From the cell containing the given text, extract its center point as (X, Y) coordinate. 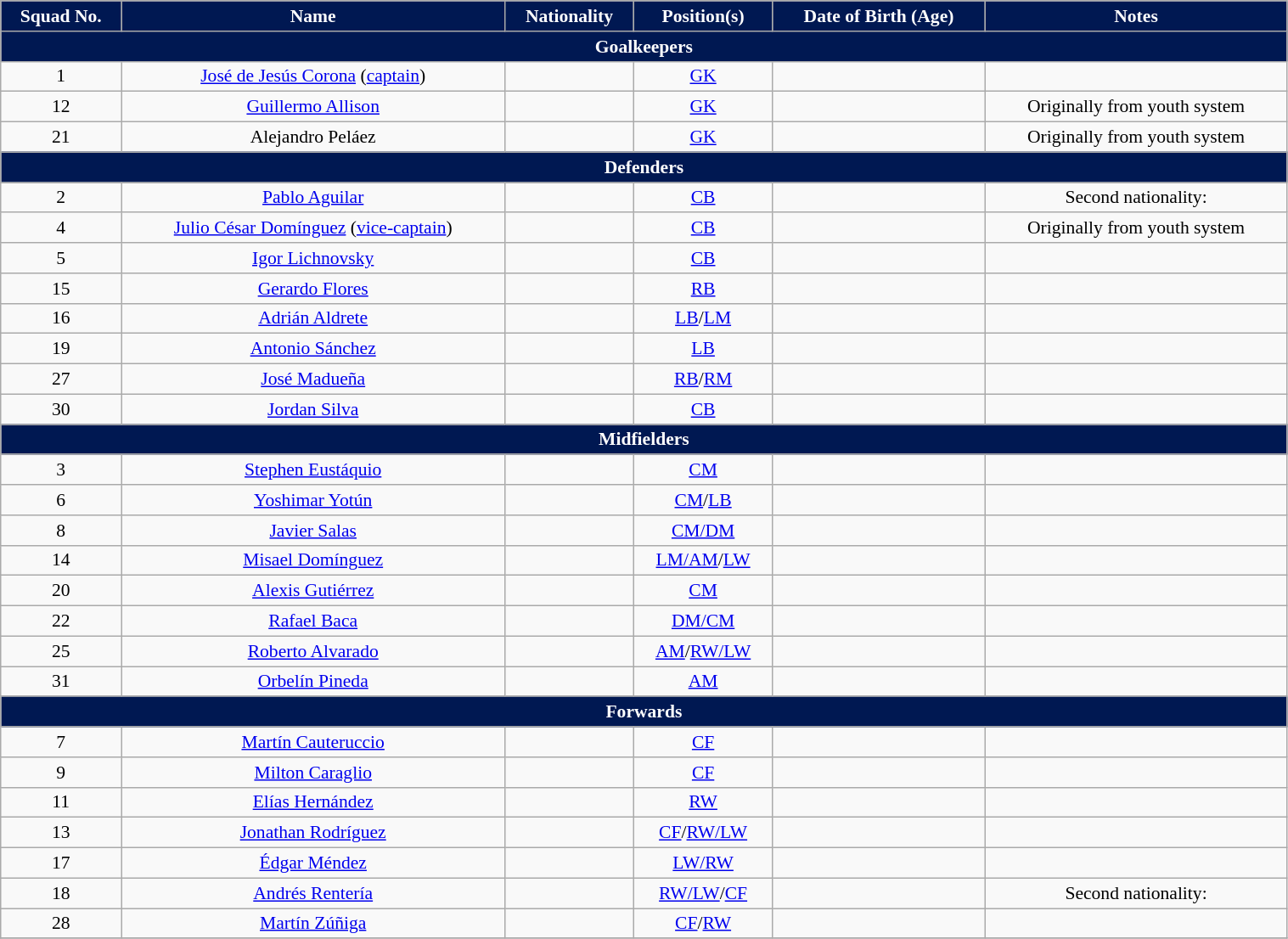
Squad No. (61, 16)
Notes (1136, 16)
28 (61, 924)
14 (61, 560)
Midfielders (644, 440)
LM/AM/LW (703, 560)
11 (61, 802)
8 (61, 531)
18 (61, 893)
Gerardo Flores (313, 289)
Misael Domínguez (313, 560)
Stephen Eustáquio (313, 470)
Defenders (644, 167)
LW/RW (703, 863)
DM/CM (703, 621)
22 (61, 621)
RB/RM (703, 380)
Andrés Rentería (313, 893)
Name (313, 16)
19 (61, 349)
Rafael Baca (313, 621)
Jonathan Rodríguez (313, 833)
Martín Cauteruccio (313, 742)
Yoshimar Yotún (313, 500)
16 (61, 318)
3 (61, 470)
Martín Zúñiga (313, 924)
6 (61, 500)
Adrián Aldrete (313, 318)
17 (61, 863)
Alejandro Peláez (313, 138)
Roberto Alvarado (313, 651)
Elías Hernández (313, 802)
CF/RW (703, 924)
31 (61, 682)
Nationality (569, 16)
2 (61, 198)
20 (61, 591)
Jordan Silva (313, 409)
5 (61, 258)
Milton Caraglio (313, 773)
12 (61, 107)
7 (61, 742)
Position(s) (703, 16)
25 (61, 651)
AM/RW/LW (703, 651)
30 (61, 409)
RB (703, 289)
CM/DM (703, 531)
13 (61, 833)
LB (703, 349)
15 (61, 289)
21 (61, 138)
RW (703, 802)
RW/LW/CF (703, 893)
AM (703, 682)
Alexis Gutiérrez (313, 591)
Forwards (644, 712)
CM/LB (703, 500)
1 (61, 76)
Antonio Sánchez (313, 349)
27 (61, 380)
Guillermo Allison (313, 107)
Orbelín Pineda (313, 682)
Date of Birth (Age) (879, 16)
Édgar Méndez (313, 863)
José Madueña (313, 380)
Goalkeepers (644, 47)
José de Jesús Corona (captain) (313, 76)
Javier Salas (313, 531)
Igor Lichnovsky (313, 258)
LB/LM (703, 318)
9 (61, 773)
Pablo Aguilar (313, 198)
4 (61, 228)
CF/RW/LW (703, 833)
Julio César Domínguez (vice-captain) (313, 228)
